Detect which cell encompasses the target text, then output its (X, Y) center coordinate. 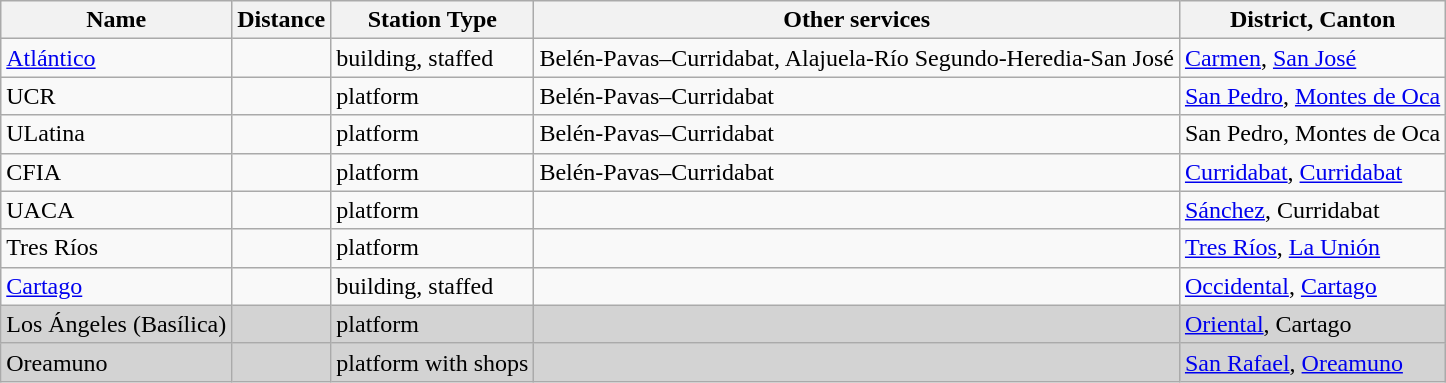
UCR (116, 96)
UACA (116, 210)
Name (116, 20)
Occidental, Cartago (1312, 286)
Oreamuno (116, 362)
platform with shops (432, 362)
Tres Ríos (116, 248)
Distance (282, 20)
Station Type (432, 20)
Los Ángeles (Basílica) (116, 324)
Atlántico (116, 58)
San Rafael, Oreamuno (1312, 362)
CFIA (116, 172)
Sánchez, Curridabat (1312, 210)
Curridabat, Curridabat (1312, 172)
Belén-Pavas–Curridabat, Alajuela-Río Segundo-Heredia-San José (857, 58)
Carmen, San José (1312, 58)
District, Canton (1312, 20)
Tres Ríos, La Unión (1312, 248)
Oriental, Cartago (1312, 324)
ULatina (116, 134)
Other services (857, 20)
Cartago (116, 286)
